Extract the [x, y] coordinate from the center of the cell holding the provided text.  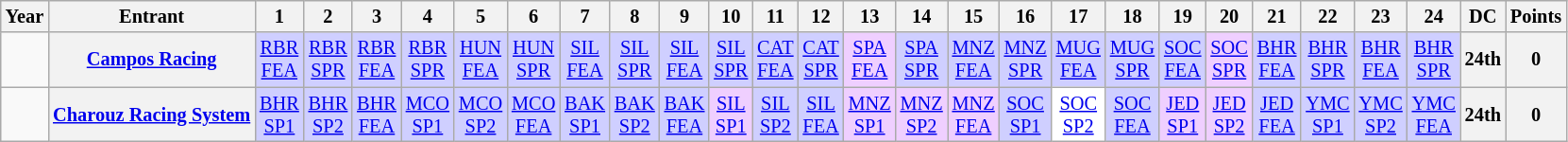
8 [634, 16]
13 [870, 16]
MNZSPR [1025, 60]
BHRSP1 [279, 115]
20 [1229, 16]
2 [329, 16]
BAKFEA [685, 115]
17 [1078, 16]
12 [820, 16]
SILSP2 [775, 115]
Entrant [151, 16]
BAKSP2 [634, 115]
6 [533, 16]
5 [481, 16]
SOCSPR [1229, 60]
CATFEA [775, 60]
16 [1025, 16]
7 [585, 16]
JEDFEA [1277, 115]
21 [1277, 16]
SILSP1 [731, 115]
SOCSP1 [1025, 115]
9 [685, 16]
4 [428, 16]
Campos Racing [151, 60]
MCOSP2 [481, 115]
Charouz Racing System [151, 115]
MNZSP2 [921, 115]
YMCSP2 [1380, 115]
JEDSP1 [1182, 115]
MCOSP1 [428, 115]
MUGFEA [1078, 60]
Year [25, 16]
SPASPR [921, 60]
SPAFEA [870, 60]
MCOFEA [533, 115]
10 [731, 16]
JEDSP2 [1229, 115]
BAKSP1 [585, 115]
SOCSP2 [1078, 115]
23 [1380, 16]
18 [1133, 16]
15 [974, 16]
Points [1536, 16]
11 [775, 16]
19 [1182, 16]
YMCFEA [1434, 115]
MNZSP1 [870, 115]
24 [1434, 16]
BHRSP2 [329, 115]
HUNFEA [481, 60]
22 [1327, 16]
14 [921, 16]
3 [377, 16]
YMCSP1 [1327, 115]
MUGSPR [1133, 60]
DC [1483, 16]
CATSPR [820, 60]
1 [279, 16]
HUNSPR [533, 60]
